Locate the cell with the specified text and output its [X, Y] center coordinate. 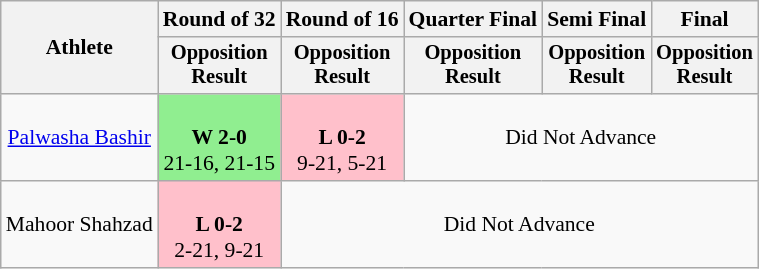
L 0-2 2-21, 9-21 [220, 224]
Athlete [80, 48]
Mahoor Shahzad [80, 224]
Palwasha Bashir [80, 138]
Round of 16 [342, 19]
Semi Final [596, 19]
L 0-2 9-21, 5-21 [342, 138]
W 2-0 21-16, 21-15 [220, 138]
Round of 32 [220, 19]
Quarter Final [474, 19]
Final [704, 19]
